Locate the cell with the specified text and output its (x, y) center coordinate. 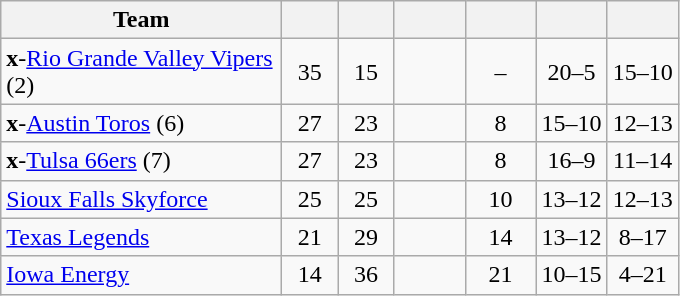
20–5 (572, 72)
29 (366, 237)
36 (366, 275)
16–9 (572, 161)
15 (366, 72)
x-Austin Toros (6) (142, 123)
8–17 (642, 237)
– (500, 72)
Team (142, 20)
10–15 (572, 275)
11–14 (642, 161)
x-Tulsa 66ers (7) (142, 161)
Iowa Energy (142, 275)
Sioux Falls Skyforce (142, 199)
4–21 (642, 275)
10 (500, 199)
Texas Legends (142, 237)
x-Rio Grande Valley Vipers (2) (142, 72)
35 (310, 72)
